From the cell containing the given text, extract its center point as [X, Y] coordinate. 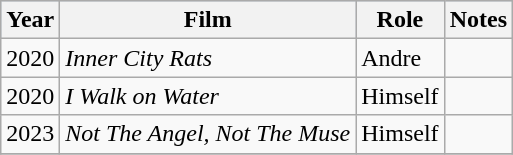
Inner City Rats [208, 58]
Andre [400, 58]
Film [208, 20]
I Walk on Water [208, 96]
2023 [30, 134]
Not The Angel, Not The Muse [208, 134]
Notes [478, 20]
Role [400, 20]
Year [30, 20]
